Provide the [x, y] coordinate of the cell's center where the given text is located.  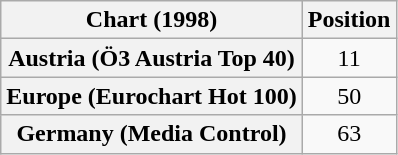
11 [349, 58]
Austria (Ö3 Austria Top 40) [152, 58]
Position [349, 20]
Germany (Media Control) [152, 134]
63 [349, 134]
50 [349, 96]
Chart (1998) [152, 20]
Europe (Eurochart Hot 100) [152, 96]
